For the text-containing cell, return its midpoint in (x, y) coordinate format. 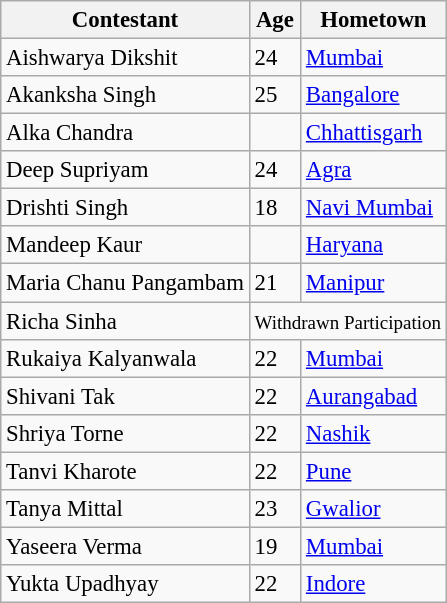
Aurangabad (374, 396)
Agra (374, 170)
Manipur (374, 283)
Shriya Torne (125, 433)
Haryana (374, 245)
Maria Chanu Pangambam (125, 283)
Alka Chandra (125, 133)
Richa Sinha (125, 321)
Hometown (374, 20)
Withdrawn Participation (348, 321)
Deep Supriyam (125, 170)
21 (274, 283)
Rukaiya Kalyanwala (125, 358)
Gwalior (374, 509)
Akanksha Singh (125, 95)
Chhattisgarh (374, 133)
Nashik (374, 433)
Navi Mumbai (374, 208)
Drishti Singh (125, 208)
Tanya Mittal (125, 509)
Yukta Upadhyay (125, 584)
Yaseera Verma (125, 546)
Indore (374, 584)
19 (274, 546)
Tanvi Kharote (125, 471)
Bangalore (374, 95)
25 (274, 95)
Mandeep Kaur (125, 245)
Pune (374, 471)
18 (274, 208)
Shivani Tak (125, 396)
Age (274, 20)
Contestant (125, 20)
Aishwarya Dikshit (125, 58)
23 (274, 509)
